Return (x, y) of the center of cell containing provided text 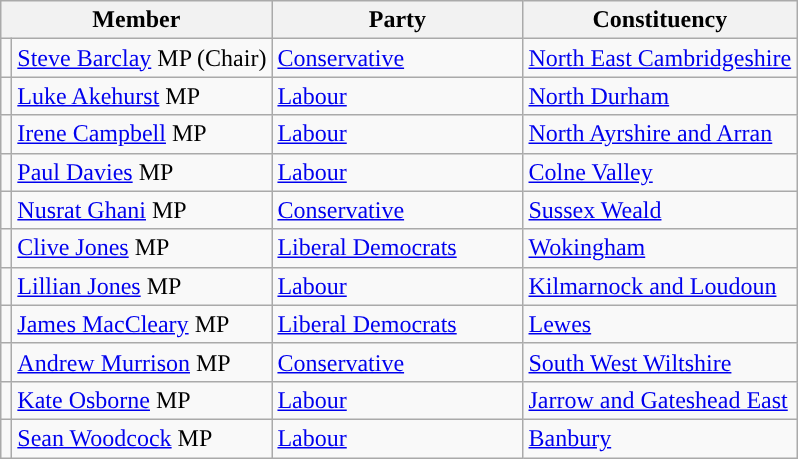
Banbury (660, 438)
Sussex Weald (660, 210)
South West Wiltshire (660, 362)
Kilmarnock and Loudoun (660, 286)
Jarrow and Gateshead East (660, 400)
Andrew Murrison MP (142, 362)
Clive Jones MP (142, 248)
Paul Davies MP (142, 172)
Party (398, 20)
Lewes (660, 324)
Irene Campbell MP (142, 134)
Kate Osborne MP (142, 400)
North Durham (660, 96)
Lillian Jones MP (142, 286)
North East Cambridgeshire (660, 58)
Constituency (660, 20)
Member (136, 20)
Luke Akehurst MP (142, 96)
Colne Valley (660, 172)
North Ayrshire and Arran (660, 134)
Steve Barclay MP (Chair) (142, 58)
James MacCleary MP (142, 324)
Sean Woodcock MP (142, 438)
Nusrat Ghani MP (142, 210)
Wokingham (660, 248)
